Provide the (x, y) coordinate of the cell's center where the given text is located.  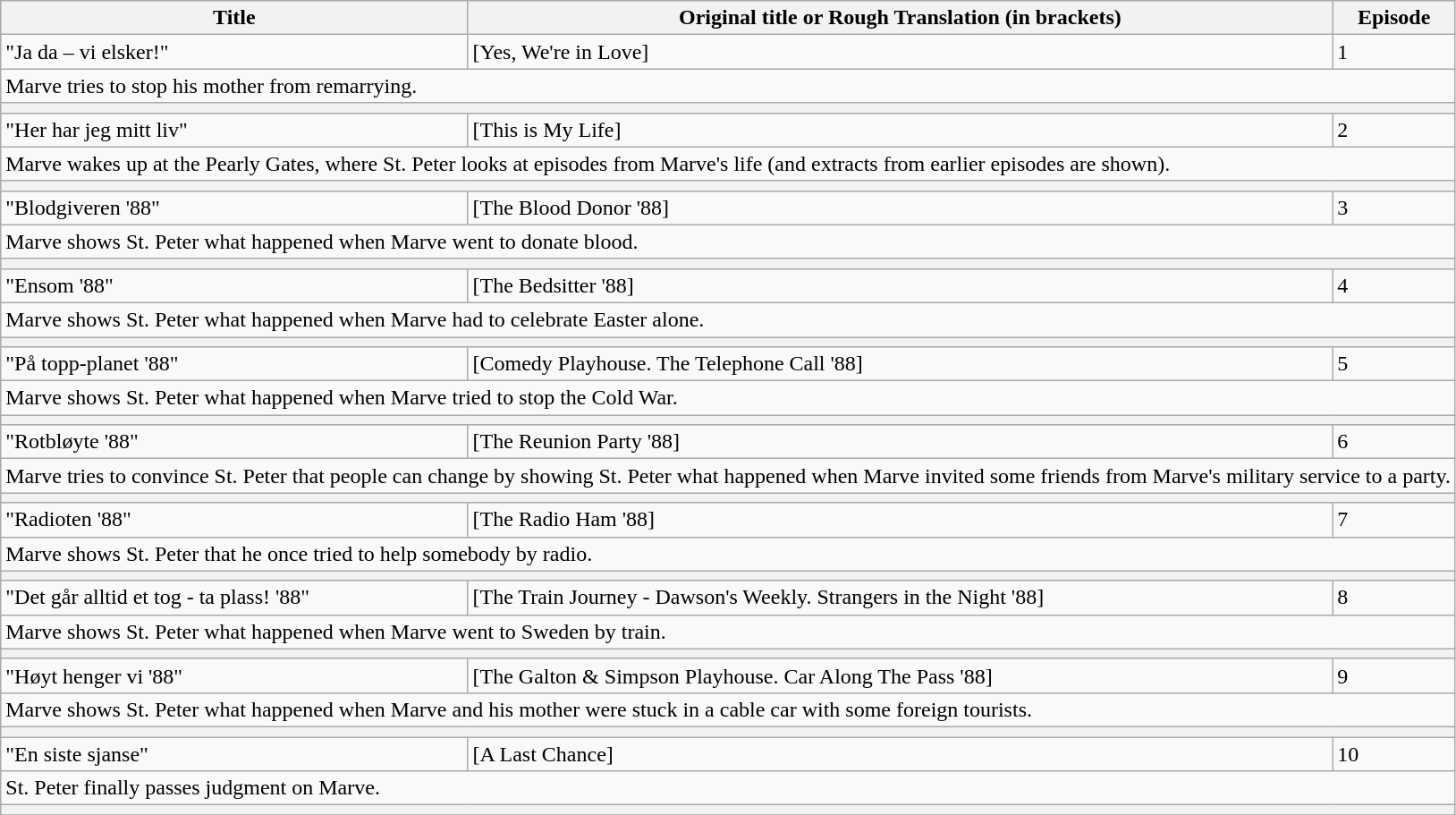
2 (1394, 130)
9 (1394, 675)
"En siste sjanse" (234, 754)
[Yes, We're in Love] (900, 52)
Original title or Rough Translation (in brackets) (900, 18)
7 (1394, 520)
Title (234, 18)
[The Bedsitter '88] (900, 285)
1 (1394, 52)
8 (1394, 598)
Marve wakes up at the Pearly Gates, where St. Peter looks at episodes from Marve's life (and extracts from earlier episodes are shown). (728, 164)
"Her har jeg mitt liv" (234, 130)
"Høyt henger vi '88" (234, 675)
Marve shows St. Peter what happened when Marve had to celebrate Easter alone. (728, 319)
"På topp-planet '88" (234, 364)
Marve shows St. Peter what happened when Marve went to Sweden by train. (728, 632)
Marve shows St. Peter what happened when Marve and his mother were stuck in a cable car with some foreign tourists. (728, 709)
"Ja da – vi elsker!" (234, 52)
3 (1394, 208)
"Rotbløyte '88" (234, 442)
Marve shows St. Peter what happened when Marve went to donate blood. (728, 242)
[This is My Life] (900, 130)
[The Reunion Party '88] (900, 442)
[The Train Journey - Dawson's Weekly. Strangers in the Night '88] (900, 598)
[Comedy Playhouse. The Telephone Call '88] (900, 364)
4 (1394, 285)
[The Blood Donor '88] (900, 208)
"Det går alltid et tog - ta plass! '88" (234, 598)
Episode (1394, 18)
Marve tries to stop his mother from remarrying. (728, 86)
"Ensom '88" (234, 285)
6 (1394, 442)
Marve shows St. Peter that he once tried to help somebody by radio. (728, 554)
Marve shows St. Peter what happened when Marve tried to stop the Cold War. (728, 398)
5 (1394, 364)
[The Radio Ham '88] (900, 520)
[The Galton & Simpson Playhouse. Car Along The Pass '88] (900, 675)
St. Peter finally passes judgment on Marve. (728, 788)
"Radioten '88" (234, 520)
[A Last Chance] (900, 754)
"Blodgiveren '88" (234, 208)
10 (1394, 754)
